Extract the (x, y) coordinate from the center of the cell holding the provided text.  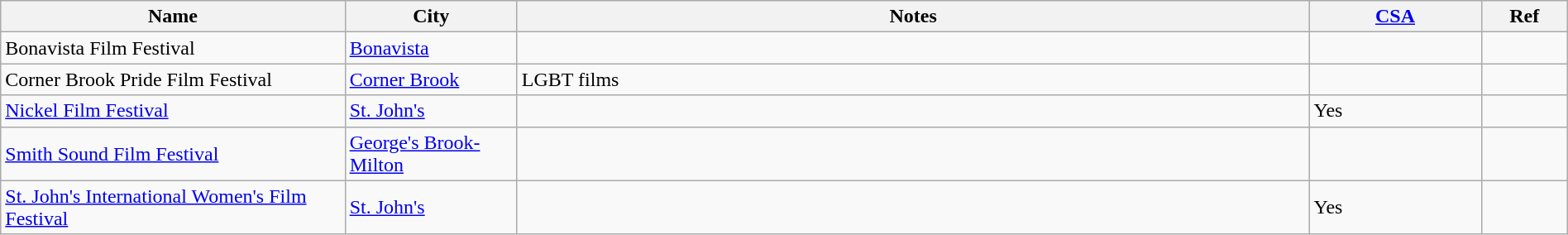
Notes (913, 17)
Name (173, 17)
Ref (1524, 17)
St. John's International Women's Film Festival (173, 207)
Bonavista Film Festival (173, 48)
Nickel Film Festival (173, 111)
Smith Sound Film Festival (173, 154)
City (431, 17)
George's Brook-Milton (431, 154)
Corner Brook (431, 79)
LGBT films (913, 79)
CSA (1395, 17)
Corner Brook Pride Film Festival (173, 79)
Bonavista (431, 48)
